Locate the cell with the specified text and output its [X, Y] center coordinate. 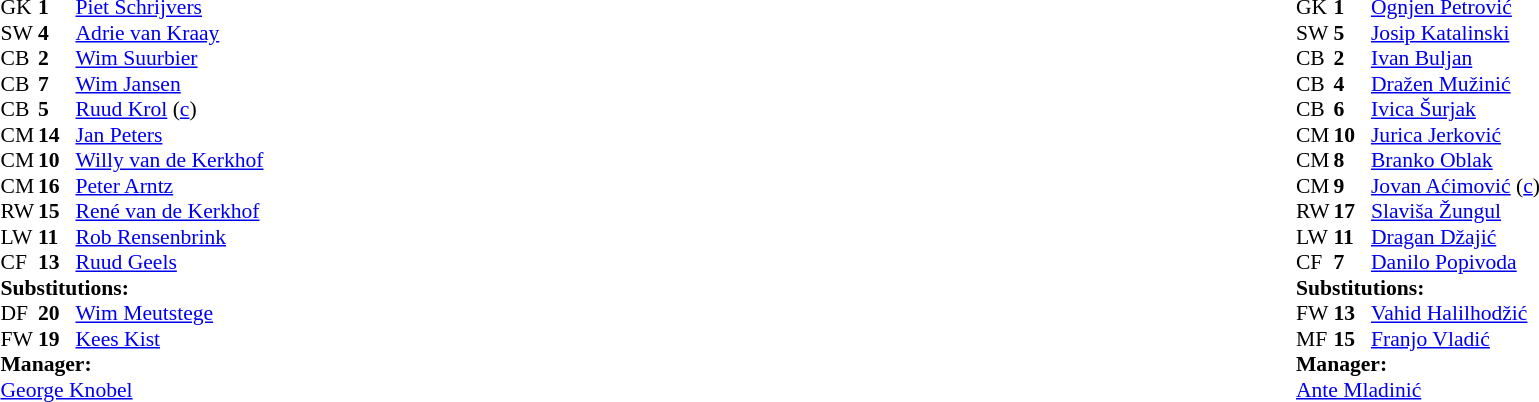
17 [1352, 211]
DF [19, 313]
Substitutions: [132, 288]
20 [57, 313]
Manager: [132, 365]
Willy van de Kerkhof [170, 161]
Wim Suurbier [170, 59]
9 [1352, 186]
Kees Kist [170, 339]
Wim Jansen [170, 84]
Jan Peters [170, 135]
Ruud Krol (c) [170, 109]
Wim Meutstege [170, 313]
MF [1315, 339]
14 [57, 135]
19 [57, 339]
Rob Rensenbrink [170, 237]
16 [57, 186]
6 [1352, 109]
8 [1352, 161]
René van de Kerkhof [170, 211]
Ruud Geels [170, 263]
Adrie van Kraay [170, 33]
Peter Arntz [170, 186]
